From the cell containing the given text, extract its center point as [x, y] coordinate. 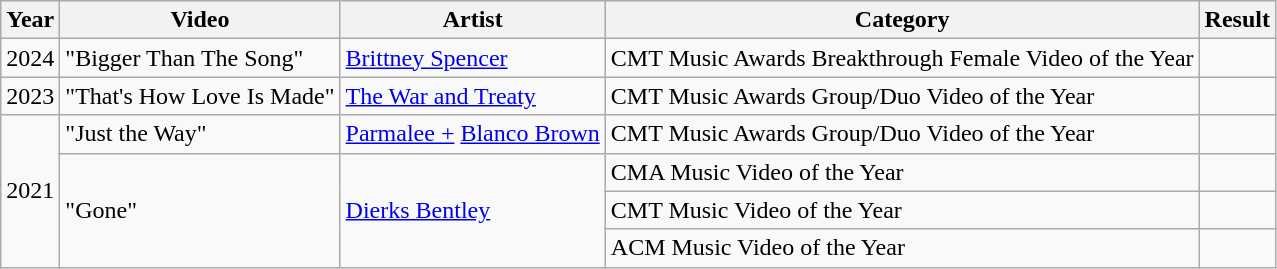
CMT Music Video of the Year [902, 210]
"Just the Way" [200, 134]
Year [30, 20]
ACM Music Video of the Year [902, 248]
Brittney Spencer [472, 58]
Result [1237, 20]
CMA Music Video of the Year [902, 172]
"Gone" [200, 210]
2021 [30, 191]
Dierks Bentley [472, 210]
"That's How Love Is Made" [200, 96]
Video [200, 20]
Category [902, 20]
2023 [30, 96]
CMT Music Awards Breakthrough Female Video of the Year [902, 58]
2024 [30, 58]
Parmalee + Blanco Brown [472, 134]
The War and Treaty [472, 96]
Artist [472, 20]
"Bigger Than The Song" [200, 58]
